Provide the [x, y] coordinate of the cell's center where the given text is located.  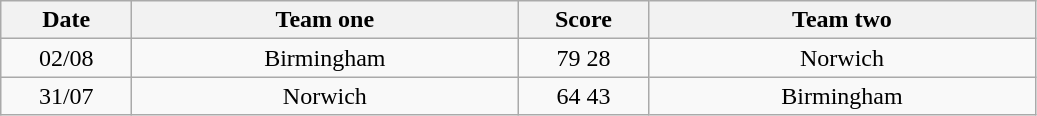
31/07 [66, 96]
Team one [325, 20]
Team two [842, 20]
79 28 [584, 58]
02/08 [66, 58]
64 43 [584, 96]
Date [66, 20]
Score [584, 20]
